Locate the cell with the specified text and output its [x, y] center coordinate. 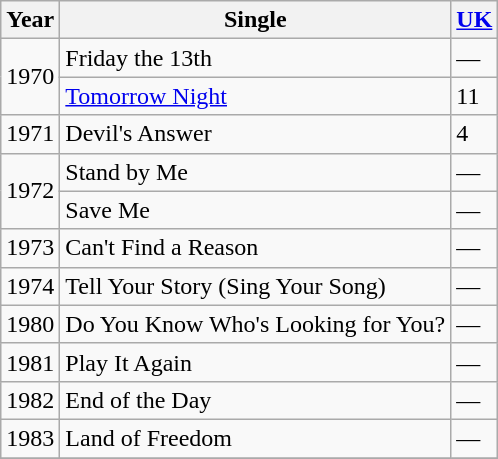
End of the Day [256, 400]
Single [256, 20]
1981 [30, 362]
Devil's Answer [256, 134]
1972 [30, 191]
1982 [30, 400]
4 [474, 134]
Can't Find a Reason [256, 248]
Tell Your Story (Sing Your Song) [256, 286]
Save Me [256, 210]
Tomorrow Night [256, 96]
1974 [30, 286]
Play It Again [256, 362]
Friday the 13th [256, 58]
1983 [30, 438]
Year [30, 20]
1971 [30, 134]
1970 [30, 77]
Stand by Me [256, 172]
1973 [30, 248]
Do You Know Who's Looking for You? [256, 324]
1980 [30, 324]
UK [474, 20]
11 [474, 96]
Land of Freedom [256, 438]
